Provide the (X, Y) coordinate of the cell's center where the given text is located.  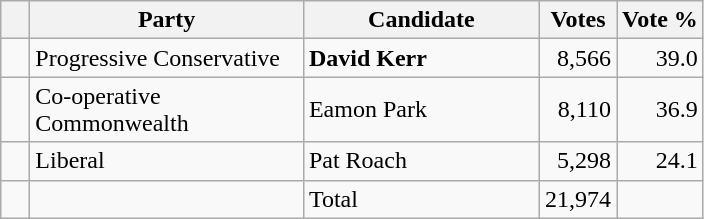
Co-operative Commonwealth (167, 110)
Party (167, 20)
5,298 (578, 161)
Vote % (660, 20)
8,566 (578, 58)
David Kerr (421, 58)
39.0 (660, 58)
Eamon Park (421, 110)
Votes (578, 20)
36.9 (660, 110)
8,110 (578, 110)
24.1 (660, 161)
Liberal (167, 161)
Candidate (421, 20)
Progressive Conservative (167, 58)
Pat Roach (421, 161)
21,974 (578, 199)
Total (421, 199)
